Find where the given text appears and provide that cell's center as (x, y) coordinate. 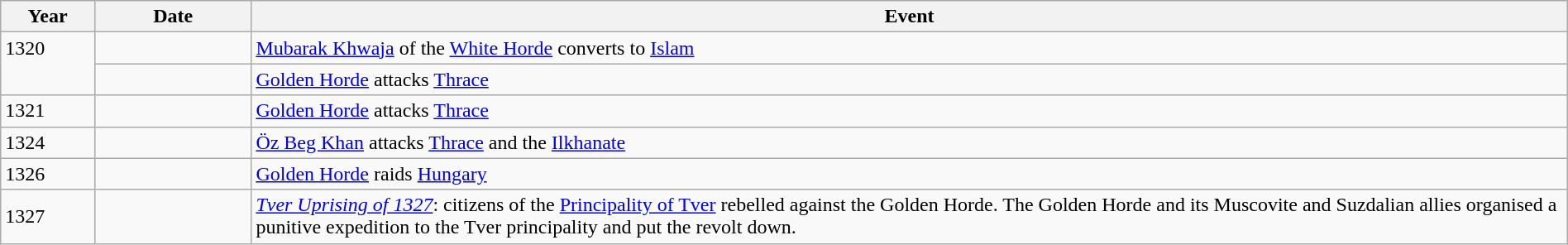
1327 (48, 217)
1324 (48, 142)
Mubarak Khwaja of the White Horde converts to Islam (910, 48)
Öz Beg Khan attacks Thrace and the Ilkhanate (910, 142)
1326 (48, 174)
Golden Horde raids Hungary (910, 174)
1321 (48, 111)
Event (910, 17)
1320 (48, 64)
Date (172, 17)
Year (48, 17)
